Return the [X, Y] coordinate for the center point of the cell that contains the specified text.  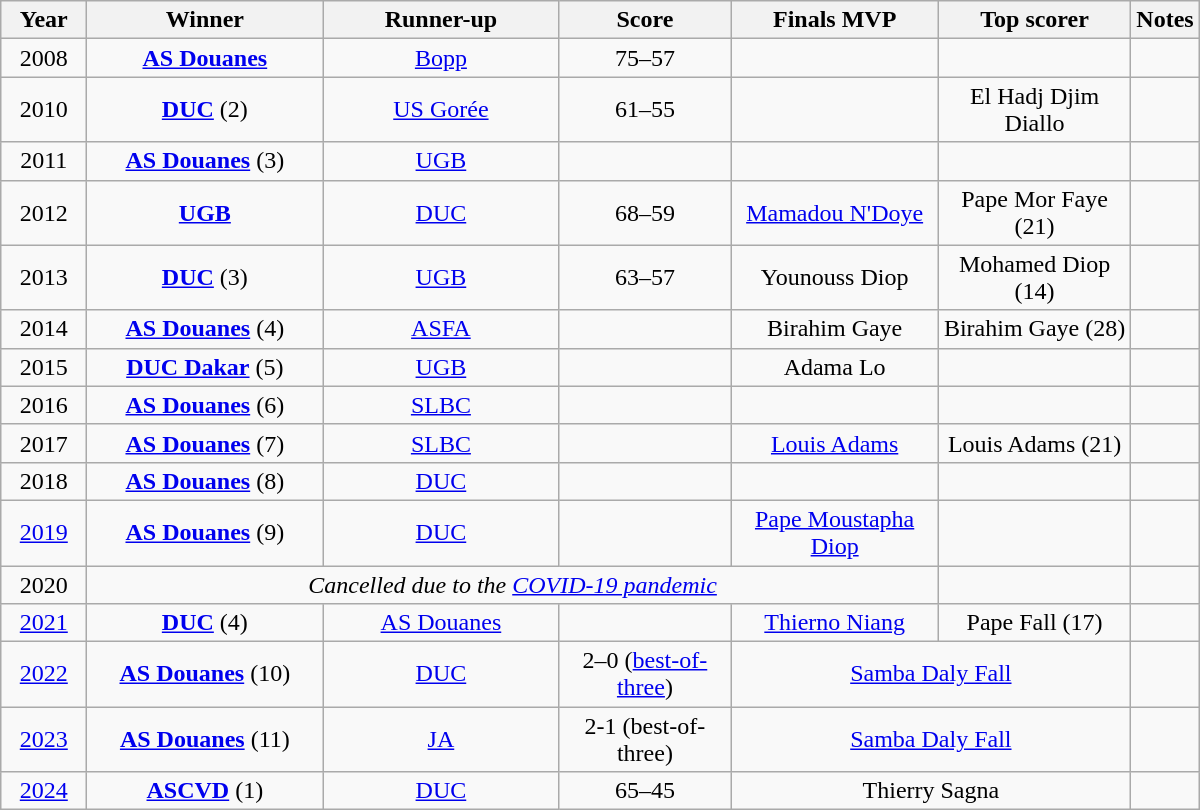
US Gorée [441, 110]
JA [441, 740]
AS Douanes (11) [205, 740]
65–45 [645, 791]
Winner [205, 20]
DUC Dakar (5) [205, 367]
2013 [44, 278]
68–59 [645, 212]
2016 [44, 405]
Year [44, 20]
Pape Fall (17) [1034, 623]
DUC (2) [205, 110]
Thierno Niang [834, 623]
Mohamed Diop (14) [1034, 278]
2017 [44, 443]
AS Douanes (10) [205, 674]
63–57 [645, 278]
Birahim Gaye [834, 329]
Louis Adams [834, 443]
Notes [1165, 20]
2019 [44, 532]
ASCVD (1) [205, 791]
2012 [44, 212]
AS Douanes (3) [205, 161]
Bopp [441, 58]
AS Douanes (7) [205, 443]
2021 [44, 623]
Pape Moustapha Diop [834, 532]
2–0 (best-of-three) [645, 674]
2011 [44, 161]
61–55 [645, 110]
2014 [44, 329]
2010 [44, 110]
2018 [44, 481]
AS Douanes (4) [205, 329]
AS Douanes (8) [205, 481]
DUC (3) [205, 278]
2024 [44, 791]
Mamadou N'Doye [834, 212]
2015 [44, 367]
2022 [44, 674]
Younouss Diop [834, 278]
Top scorer [1034, 20]
ASFA [441, 329]
75–57 [645, 58]
Finals MVP [834, 20]
El Hadj Djim Diallo [1034, 110]
Cancelled due to the COVID-19 pandemic [513, 585]
DUC (4) [205, 623]
2008 [44, 58]
Louis Adams (21) [1034, 443]
AS Douanes (9) [205, 532]
Pape Mor Faye (21) [1034, 212]
Thierry Sagna [931, 791]
Runner-up [441, 20]
Birahim Gaye (28) [1034, 329]
Adama Lo [834, 367]
2-1 (best-of-three) [645, 740]
2023 [44, 740]
AS Douanes (6) [205, 405]
Score [645, 20]
2020 [44, 585]
